Return the [X, Y] coordinate for the center point of the cell that contains the specified text.  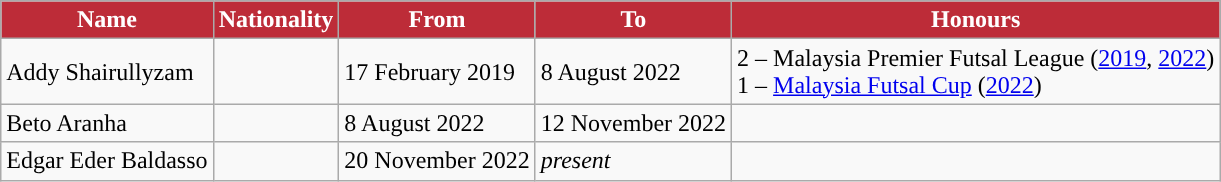
Addy Shairullyzam [107, 72]
To [633, 20]
present [633, 161]
Beto Aranha [107, 123]
From [437, 20]
20 November 2022 [437, 161]
Name [107, 20]
Nationality [276, 20]
17 February 2019 [437, 72]
Honours [976, 20]
Edgar Eder Baldasso [107, 161]
2 – Malaysia Premier Futsal League (2019, 2022)1 – Malaysia Futsal Cup (2022) [976, 72]
12 November 2022 [633, 123]
